Locate the cell with the specified text and output its (x, y) center coordinate. 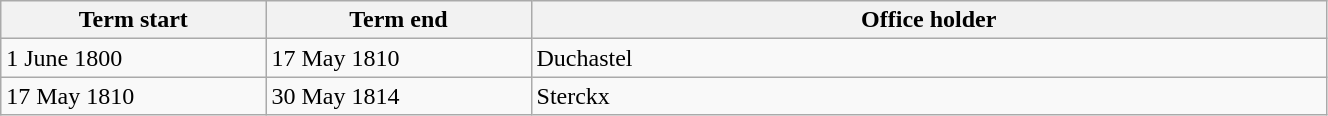
Term start (134, 20)
Duchastel (928, 58)
1 June 1800 (134, 58)
Office holder (928, 20)
Sterckx (928, 96)
30 May 1814 (398, 96)
Term end (398, 20)
